Capture the cell that displays the provided text and extract its [x, y] central coordinate. 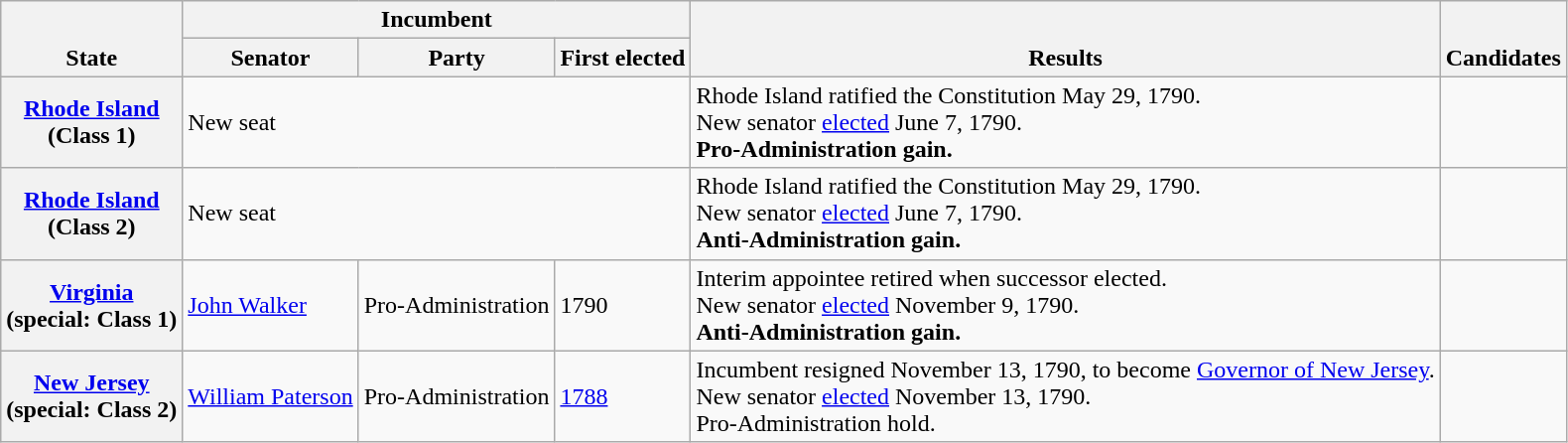
Results [1066, 39]
William Paterson [270, 396]
1788 [623, 396]
Rhode Island(Class 2) [91, 214]
Rhode Island(Class 1) [91, 122]
Rhode Island ratified the Constitution May 29, 1790.New senator elected June 7, 1790.Anti-Administration gain. [1066, 214]
John Walker [270, 305]
Interim appointee retired when successor elected.New senator elected November 9, 1790.Anti-Administration gain. [1066, 305]
Senator [270, 58]
Candidates [1503, 39]
Virginia(special: Class 1) [91, 305]
1790 [623, 305]
First elected [623, 58]
Incumbent resigned November 13, 1790, to become Governor of New Jersey.New senator elected November 13, 1790.Pro-Administration hold. [1066, 396]
Rhode Island ratified the Constitution May 29, 1790.New senator elected June 7, 1790.Pro-Administration gain. [1066, 122]
Party [457, 58]
New Jersey(special: Class 2) [91, 396]
Incumbent [437, 20]
State [91, 39]
